Capture the cell that displays the provided text and extract its (X, Y) central coordinate. 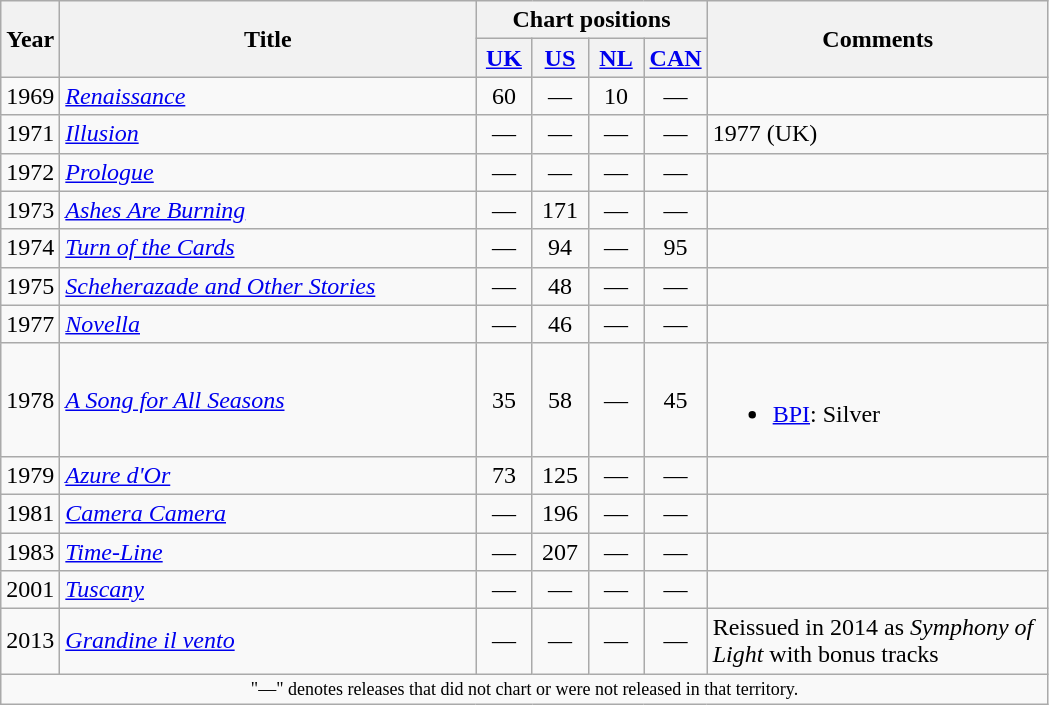
35 (504, 400)
1971 (30, 134)
95 (676, 248)
UK (504, 58)
NL (616, 58)
Reissued in 2014 as Symphony of Light with bonus tracks (878, 642)
US (560, 58)
Scheherazade and Other Stories (268, 286)
125 (560, 475)
Ashes Are Burning (268, 210)
Chart positions (592, 20)
"―" denotes releases that did not chart or were not released in that territory. (524, 690)
Time-Line (268, 551)
Tuscany (268, 590)
2013 (30, 642)
1977 (UK) (878, 134)
58 (560, 400)
Camera Camera (268, 513)
1977 (30, 324)
94 (560, 248)
Grandine il vento (268, 642)
60 (504, 96)
48 (560, 286)
Renaissance (268, 96)
1973 (30, 210)
BPI: Silver (878, 400)
A Song for All Seasons (268, 400)
1978 (30, 400)
1983 (30, 551)
1974 (30, 248)
73 (504, 475)
1981 (30, 513)
CAN (676, 58)
1975 (30, 286)
Illusion (268, 134)
46 (560, 324)
Turn of the Cards (268, 248)
1979 (30, 475)
Prologue (268, 172)
196 (560, 513)
2001 (30, 590)
Azure d'Or (268, 475)
Title (268, 39)
1972 (30, 172)
207 (560, 551)
Novella (268, 324)
Comments (878, 39)
1969 (30, 96)
45 (676, 400)
10 (616, 96)
Year (30, 39)
171 (560, 210)
